Search for the cell housing the specified text and yield its [X, Y] center coordinate. 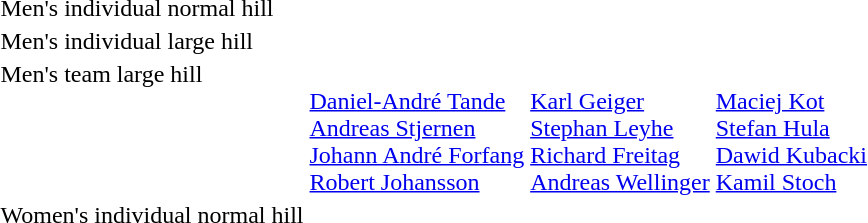
Karl GeigerStephan LeyheRichard FreitagAndreas Wellinger [620, 128]
Maciej KotStefan HulaDawid KubackiKamil Stoch [791, 128]
Daniel-André TandeAndreas StjernenJohann André ForfangRobert Johansson [417, 128]
